Search for the cell housing the specified text and yield its [x, y] center coordinate. 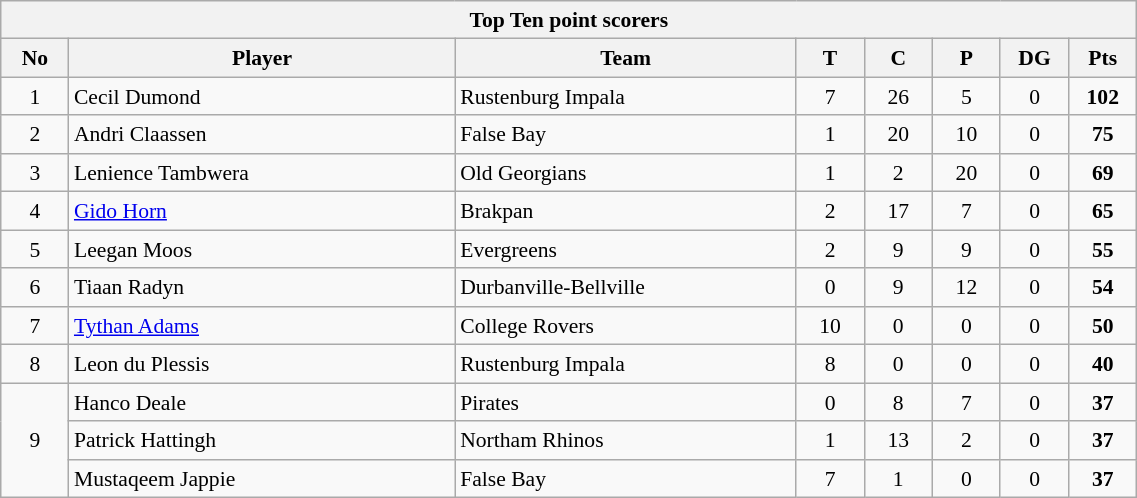
Hanco Deale [262, 402]
Evergreens [626, 249]
Northam Rhinos [626, 440]
102 [1103, 97]
Gido Horn [262, 211]
55 [1103, 249]
Player [262, 58]
Leon du Plessis [262, 364]
Durbanville-Bellville [626, 288]
DG [1034, 58]
Top Ten point scorers [569, 20]
P [966, 58]
40 [1103, 364]
C [898, 58]
Andri Claassen [262, 135]
Team [626, 58]
75 [1103, 135]
Pts [1103, 58]
T [830, 58]
Tythan Adams [262, 326]
50 [1103, 326]
12 [966, 288]
Lenience Tambwera [262, 173]
26 [898, 97]
Patrick Hattingh [262, 440]
17 [898, 211]
3 [35, 173]
69 [1103, 173]
Pirates [626, 402]
Old Georgians [626, 173]
Brakpan [626, 211]
Leegan Moos [262, 249]
4 [35, 211]
Cecil Dumond [262, 97]
Mustaqeem Jappie [262, 479]
13 [898, 440]
54 [1103, 288]
No [35, 58]
Tiaan Radyn [262, 288]
65 [1103, 211]
College Rovers [626, 326]
6 [35, 288]
